For the text-containing cell, return its midpoint in [X, Y] coordinate format. 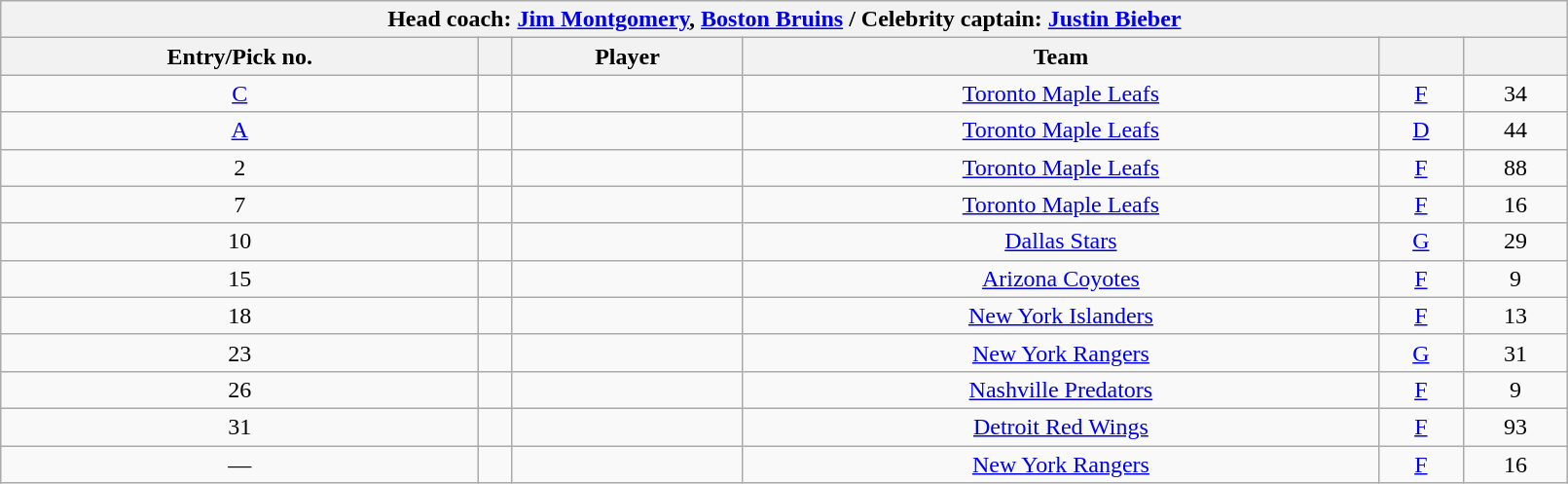
88 [1515, 168]
Player [628, 56]
Dallas Stars [1061, 242]
18 [239, 316]
7 [239, 205]
10 [239, 242]
Head coach: Jim Montgomery, Boston Bruins / Celebrity captain: Justin Bieber [784, 19]
— [239, 465]
C [239, 93]
Nashville Predators [1061, 390]
26 [239, 390]
15 [239, 279]
Team [1061, 56]
2 [239, 168]
D [1421, 130]
Arizona Coyotes [1061, 279]
29 [1515, 242]
44 [1515, 130]
13 [1515, 316]
New York Islanders [1061, 316]
34 [1515, 93]
93 [1515, 427]
Entry/Pick no. [239, 56]
Detroit Red Wings [1061, 427]
A [239, 130]
23 [239, 353]
